Output the (X, Y) coordinate of the center of the cell containing the given text.  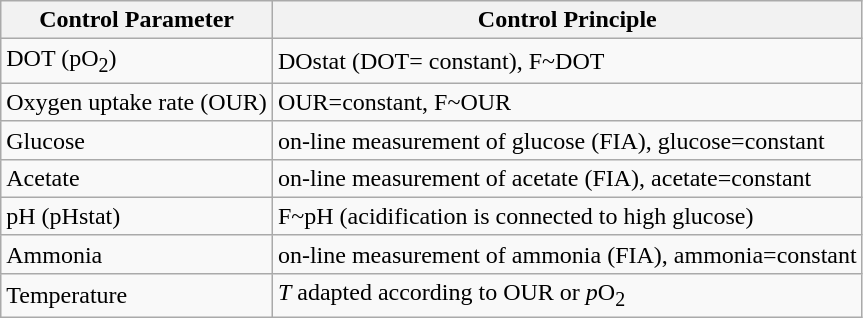
F~pH (acidification is connected to high glucose) (567, 216)
Acetate (137, 178)
Oxygen uptake rate (OUR) (137, 102)
on-line measurement of ammonia (FIA), ammonia=constant (567, 254)
Control Principle (567, 20)
Temperature (137, 295)
on-line measurement of glucose (FIA), glucose=constant (567, 140)
OUR=constant, F~OUR (567, 102)
DOstat (DOT= constant), F~DOT (567, 61)
DOT (pO2) (137, 61)
Ammonia (137, 254)
Glucose (137, 140)
T adapted according to OUR or pO2 (567, 295)
Control Parameter (137, 20)
on-line measurement of acetate (FIA), acetate=constant (567, 178)
pH (pHstat) (137, 216)
